Return [x, y] of the center of cell containing provided text 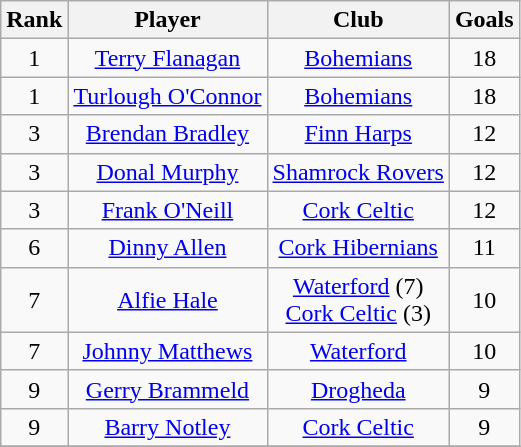
Turlough O'Connor [168, 96]
Player [168, 20]
Alfie Hale [168, 300]
Johnny Matthews [168, 351]
6 [34, 248]
11 [484, 248]
Frank O'Neill [168, 210]
Club [358, 20]
Cork Hibernians [358, 248]
Gerry Brammeld [168, 389]
Finn Harps [358, 134]
Rank [34, 20]
Waterford (7)Cork Celtic (3) [358, 300]
Terry Flanagan [168, 58]
Goals [484, 20]
Dinny Allen [168, 248]
Shamrock Rovers [358, 172]
Brendan Bradley [168, 134]
Donal Murphy [168, 172]
Drogheda [358, 389]
Waterford [358, 351]
Barry Notley [168, 427]
